Identify which cell holds the provided text, then report its [x, y] central coordinate. 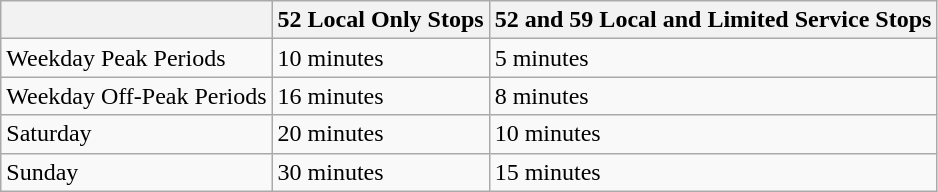
8 minutes [713, 96]
20 minutes [380, 134]
15 minutes [713, 172]
5 minutes [713, 58]
30 minutes [380, 172]
Weekday Peak Periods [136, 58]
Saturday [136, 134]
52 Local Only Stops [380, 20]
16 minutes [380, 96]
Weekday Off-Peak Periods [136, 96]
52 and 59 Local and Limited Service Stops [713, 20]
Sunday [136, 172]
